Detect which cell encompasses the target text, then output its (X, Y) center coordinate. 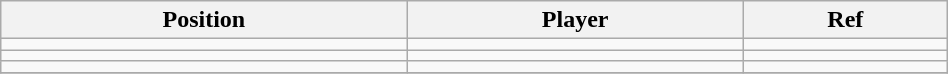
Position (204, 20)
Ref (845, 20)
Player (576, 20)
